Locate the cell with the specified text and output its (x, y) center coordinate. 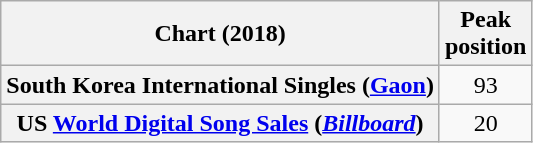
93 (485, 85)
South Korea International Singles (Gaon) (220, 85)
Peakposition (485, 34)
20 (485, 123)
Chart (2018) (220, 34)
US World Digital Song Sales (Billboard) (220, 123)
